From the cell containing the given text, extract its center point as [X, Y] coordinate. 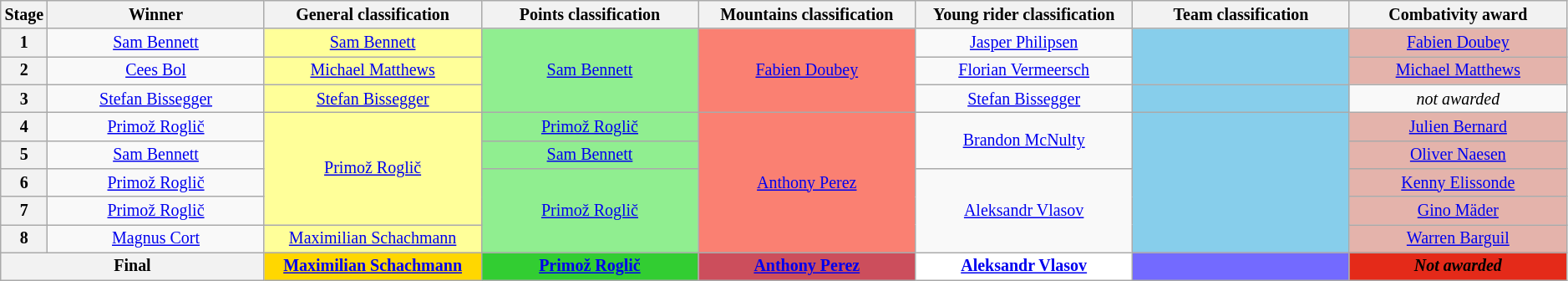
Combativity award [1458, 15]
Points classification [590, 15]
Oliver Naesen [1458, 154]
Gino Mäder [1458, 211]
Julien Bernard [1458, 127]
Team classification [1241, 15]
Cees Bol [155, 70]
1 [24, 43]
4 [24, 127]
7 [24, 211]
Florian Vermeersch [1024, 70]
not awarded [1458, 99]
Jasper Philipsen [1024, 43]
3 [24, 99]
5 [24, 154]
Kenny Elissonde [1458, 182]
Magnus Cort [155, 239]
Final [132, 266]
2 [24, 70]
8 [24, 239]
Young rider classification [1024, 15]
6 [24, 182]
General classification [373, 15]
Brandon McNulty [1024, 140]
Winner [155, 15]
Warren Barguil [1458, 239]
Not awarded [1458, 266]
Stage [24, 15]
Mountains classification [807, 15]
